Find where the given text appears and provide that cell's center as (X, Y) coordinate. 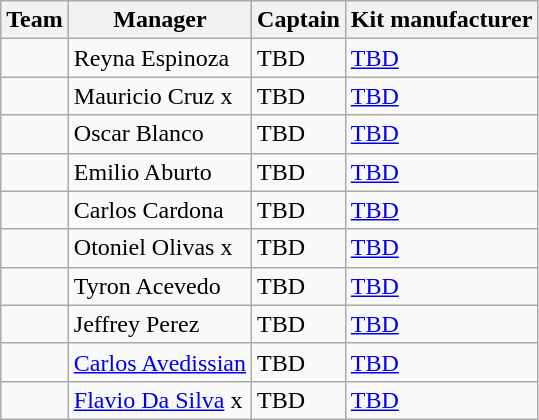
Tyron Acevedo (160, 286)
Kit manufacturer (442, 20)
Mauricio Cruz x (160, 96)
Carlos Cardona (160, 210)
Flavio Da Silva x (160, 400)
Reyna Espinoza (160, 58)
Captain (299, 20)
Oscar Blanco (160, 134)
Otoniel Olivas x (160, 248)
Manager (160, 20)
Jeffrey Perez (160, 324)
Carlos Avedissian (160, 362)
Emilio Aburto (160, 172)
Team (35, 20)
